Search for the cell housing the specified text and yield its (X, Y) center coordinate. 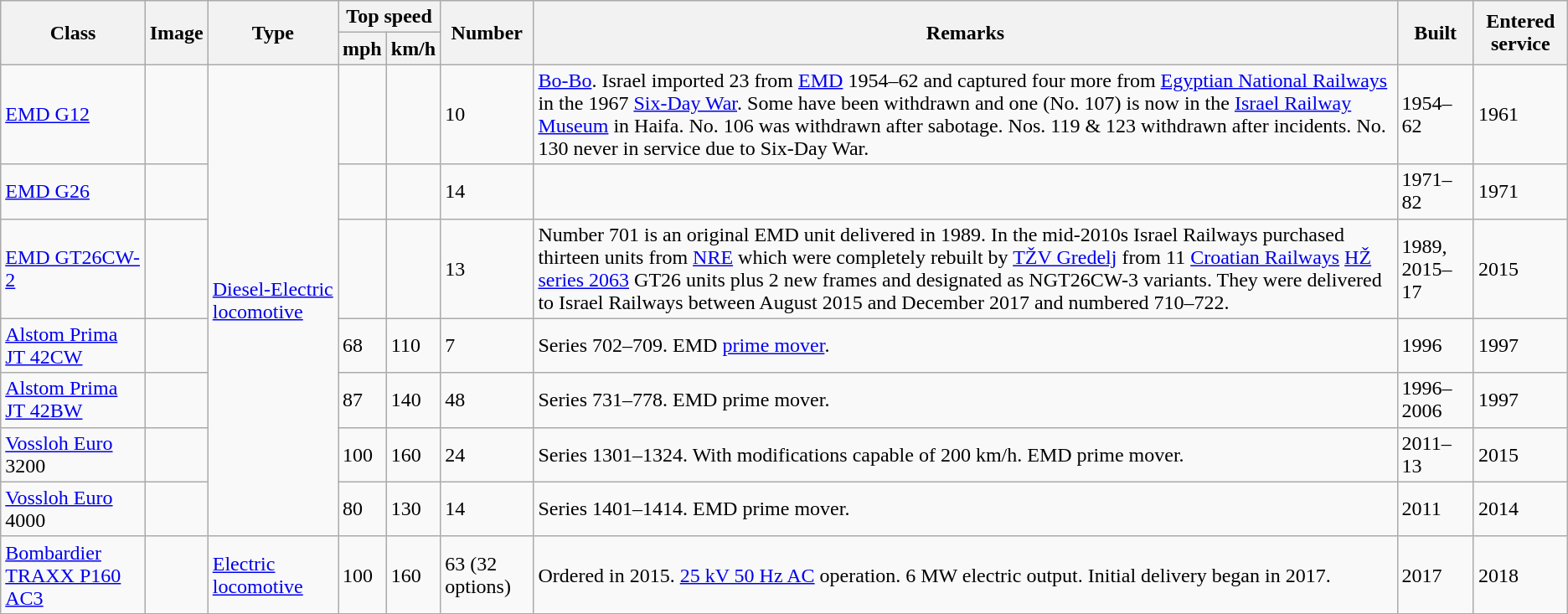
Entered service (1520, 33)
110 (413, 345)
Number (487, 33)
EMD G12 (73, 114)
mph (363, 49)
2011 (1436, 509)
Remarks (965, 33)
km/h (413, 49)
Diesel-Electric locomotive (273, 300)
130 (413, 509)
Vossloh Euro 4000 (73, 509)
87 (363, 400)
2017 (1436, 575)
1971–82 (1436, 191)
Series 702–709. EMD prime mover. (965, 345)
Built (1436, 33)
1971 (1520, 191)
Alstom Prima JT 42BW (73, 400)
7 (487, 345)
Vossloh Euro 3200 (73, 454)
1996 (1436, 345)
2011–13 (1436, 454)
Image (176, 33)
Series 1401–1414. EMD prime mover. (965, 509)
48 (487, 400)
1954–62 (1436, 114)
Ordered in 2015. 25 kV 50 Hz AC operation. 6 MW electric output. Initial delivery began in 2017. (965, 575)
10 (487, 114)
Series 731–778. EMD prime mover. (965, 400)
Class (73, 33)
68 (363, 345)
1989, 2015–17 (1436, 268)
80 (363, 509)
63 (32 options) (487, 575)
1961 (1520, 114)
EMD G26 (73, 191)
140 (413, 400)
Bombardier TRAXX P160 AC3 (73, 575)
2014 (1520, 509)
2018 (1520, 575)
Electric locomotive (273, 575)
Type (273, 33)
Alstom Prima JT 42CW (73, 345)
1996–2006 (1436, 400)
Series 1301–1324. With modifications capable of 200 km/h. EMD prime mover. (965, 454)
13 (487, 268)
Top speed (389, 17)
EMD GT26CW-2 (73, 268)
24 (487, 454)
